Determine the [X, Y] coordinate at the center of the cell enclosing the given text.  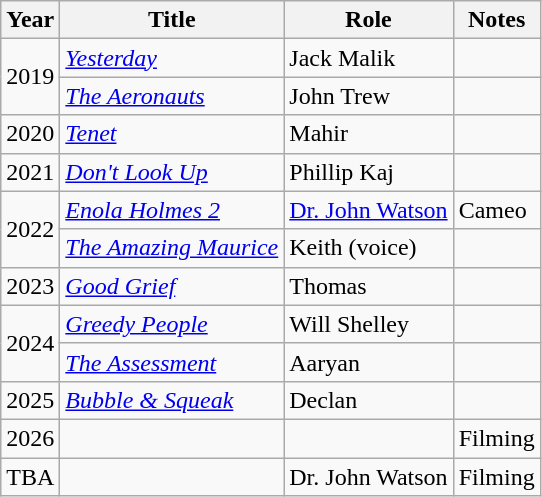
Phillip Kaj [368, 172]
Declan [368, 400]
Keith (voice) [368, 248]
Greedy People [172, 324]
2024 [30, 343]
Bubble & Squeak [172, 400]
TBA [30, 477]
2025 [30, 400]
Jack Malik [368, 58]
Title [172, 20]
Cameo [496, 210]
Enola Holmes 2 [172, 210]
Tenet [172, 134]
2022 [30, 229]
2026 [30, 438]
Role [368, 20]
Good Grief [172, 286]
Mahir [368, 134]
Don't Look Up [172, 172]
2023 [30, 286]
2019 [30, 77]
The Amazing Maurice [172, 248]
Aaryan [368, 362]
Will Shelley [368, 324]
2021 [30, 172]
Yesterday [172, 58]
The Assessment [172, 362]
2020 [30, 134]
Notes [496, 20]
The Aeronauts [172, 96]
Year [30, 20]
Thomas [368, 286]
John Trew [368, 96]
